Identify which cell holds the provided text, then report its (X, Y) central coordinate. 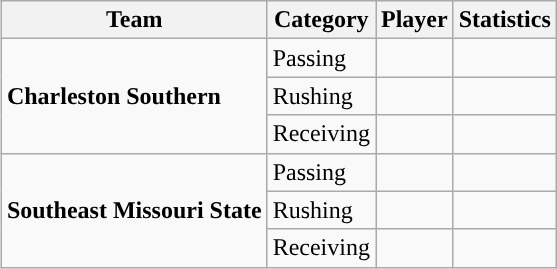
Team (134, 20)
Southeast Missouri State (134, 210)
Charleston Southern (134, 96)
Category (321, 20)
Statistics (504, 20)
Player (415, 20)
